Locate the cell with the specified text and output its [X, Y] center coordinate. 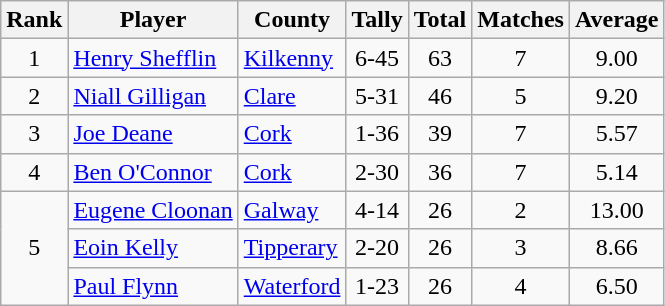
2-30 [377, 172]
Average [616, 20]
Ben O'Connor [153, 172]
9.20 [616, 96]
5.14 [616, 172]
Eugene Cloonan [153, 210]
9.00 [616, 58]
Rank [34, 20]
1-23 [377, 286]
5-31 [377, 96]
Player [153, 20]
Galway [292, 210]
Clare [292, 96]
Total [440, 20]
4-14 [377, 210]
Waterford [292, 286]
13.00 [616, 210]
Tally [377, 20]
36 [440, 172]
39 [440, 134]
Eoin Kelly [153, 248]
1 [34, 58]
Niall Gilligan [153, 96]
County [292, 20]
Kilkenny [292, 58]
Tipperary [292, 248]
63 [440, 58]
Joe Deane [153, 134]
1-36 [377, 134]
2-20 [377, 248]
8.66 [616, 248]
Matches [521, 20]
6.50 [616, 286]
Paul Flynn [153, 286]
46 [440, 96]
6-45 [377, 58]
Henry Shefflin [153, 58]
5.57 [616, 134]
